Detect which cell encompasses the target text, then output its [x, y] center coordinate. 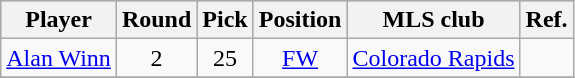
Alan Winn [59, 58]
Player [59, 20]
Ref. [546, 20]
Pick [225, 20]
Round [156, 20]
25 [225, 58]
Position [300, 20]
Colorado Rapids [434, 58]
2 [156, 58]
FW [300, 58]
MLS club [434, 20]
